Provide the [X, Y] coordinate of the cell's center where the given text is located.  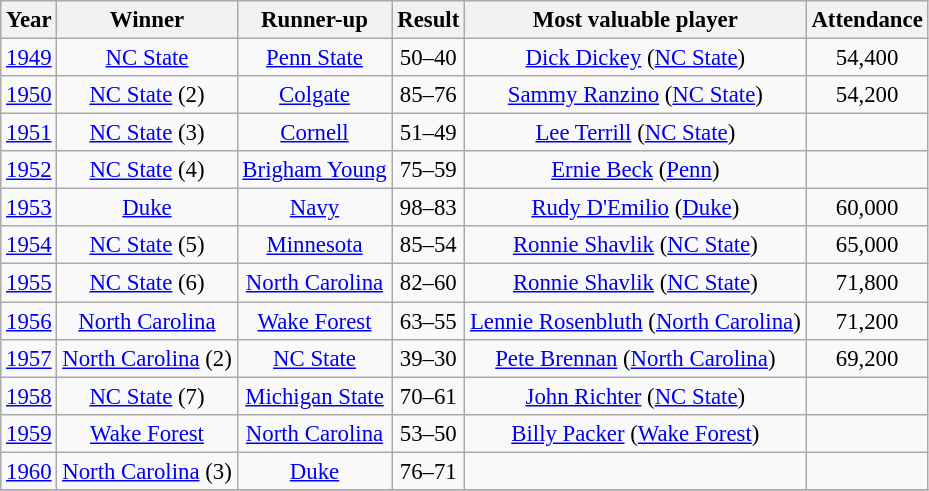
1960 [29, 471]
Rudy D'Emilio (Duke) [636, 208]
NC State (7) [147, 396]
1957 [29, 358]
76–71 [428, 471]
NC State (4) [147, 170]
69,200 [867, 358]
53–50 [428, 433]
85–76 [428, 95]
Navy [314, 208]
Lee Terrill (NC State) [636, 133]
NC State (2) [147, 95]
51–49 [428, 133]
63–55 [428, 321]
60,000 [867, 208]
54,200 [867, 95]
Brigham Young [314, 170]
54,400 [867, 58]
Most valuable player [636, 20]
NC State (3) [147, 133]
50–40 [428, 58]
Pete Brennan (North Carolina) [636, 358]
1955 [29, 283]
1956 [29, 321]
Sammy Ranzino (NC State) [636, 95]
71,200 [867, 321]
Ernie Beck (Penn) [636, 170]
Penn State [314, 58]
Dick Dickey (NC State) [636, 58]
Minnesota [314, 245]
1950 [29, 95]
98–83 [428, 208]
NC State (5) [147, 245]
1958 [29, 396]
North Carolina (3) [147, 471]
Billy Packer (Wake Forest) [636, 433]
82–60 [428, 283]
65,000 [867, 245]
Result [428, 20]
Year [29, 20]
1949 [29, 58]
NC State (6) [147, 283]
1953 [29, 208]
Winner [147, 20]
1954 [29, 245]
85–54 [428, 245]
1959 [29, 433]
Lennie Rosenbluth (North Carolina) [636, 321]
70–61 [428, 396]
71,800 [867, 283]
Michigan State [314, 396]
39–30 [428, 358]
1951 [29, 133]
John Richter (NC State) [636, 396]
Runner-up [314, 20]
1952 [29, 170]
Cornell [314, 133]
Attendance [867, 20]
Colgate [314, 95]
North Carolina (2) [147, 358]
75–59 [428, 170]
